Pinpoint the cell where the given text exists, returning its (X, Y) midpoint coordinate. 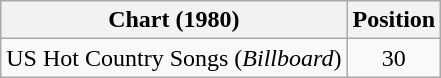
US Hot Country Songs (Billboard) (174, 58)
Chart (1980) (174, 20)
Position (394, 20)
30 (394, 58)
